For the text-containing cell, return its midpoint in (X, Y) coordinate format. 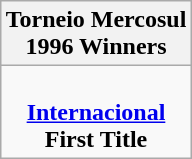
Torneio Mercosul1996 Winners (96, 34)
InternacionalFirst Title (96, 112)
